Determine the [x, y] coordinate at the center of the cell enclosing the given text.  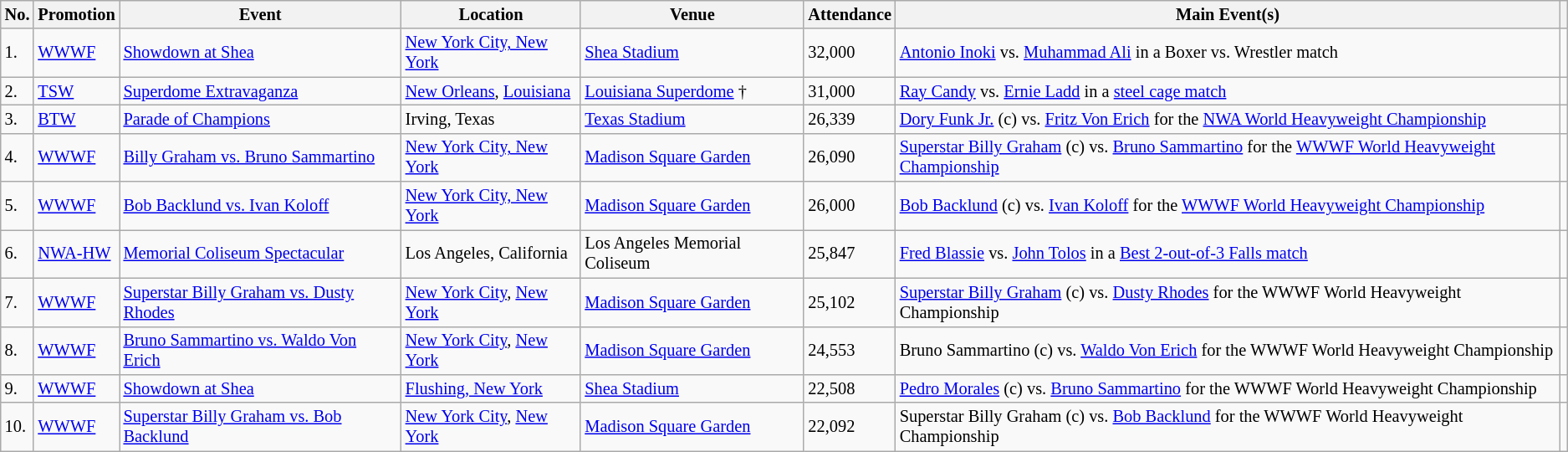
Los Angeles, California [492, 254]
NWA-HW [76, 254]
26,090 [850, 157]
26,339 [850, 119]
Venue [692, 14]
New Orleans, Louisiana [492, 91]
6. [18, 254]
Billy Graham vs. Bruno Sammartino [261, 157]
Superstar Billy Graham (c) vs. Bruno Sammartino for the WWWF World Heavyweight Championship [1228, 157]
Superstar Billy Graham (c) vs. Bob Backlund for the WWWF World Heavyweight Championship [1228, 427]
1. [18, 53]
31,000 [850, 91]
Bruno Sammartino vs. Waldo Von Erich [261, 351]
Fred Blassie vs. John Tolos in a Best 2-out-of-3 Falls match [1228, 254]
5. [18, 206]
10. [18, 427]
BTW [76, 119]
2. [18, 91]
Memorial Coliseum Spectacular [261, 254]
24,553 [850, 351]
Pedro Morales (c) vs. Bruno Sammartino for the WWWF World Heavyweight Championship [1228, 388]
22,508 [850, 388]
Superstar Billy Graham (c) vs. Dusty Rhodes for the WWWF World Heavyweight Championship [1228, 302]
Antonio Inoki vs. Muhammad Ali in a Boxer vs. Wrestler match [1228, 53]
Event [261, 14]
7. [18, 302]
26,000 [850, 206]
Bob Backlund vs. Ivan Koloff [261, 206]
Promotion [76, 14]
Parade of Champions [261, 119]
Location [492, 14]
Attendance [850, 14]
9. [18, 388]
25,102 [850, 302]
3. [18, 119]
Texas Stadium [692, 119]
Superdome Extravaganza [261, 91]
Superstar Billy Graham vs. Dusty Rhodes [261, 302]
22,092 [850, 427]
Flushing, New York [492, 388]
Irving, Texas [492, 119]
TSW [76, 91]
Superstar Billy Graham vs. Bob Backlund [261, 427]
Los Angeles Memorial Coliseum [692, 254]
No. [18, 14]
Bob Backlund (c) vs. Ivan Koloff for the WWWF World Heavyweight Championship [1228, 206]
Dory Funk Jr. (c) vs. Fritz Von Erich for the NWA World Heavyweight Championship [1228, 119]
Bruno Sammartino (c) vs. Waldo Von Erich for the WWWF World Heavyweight Championship [1228, 351]
32,000 [850, 53]
8. [18, 351]
Louisiana Superdome † [692, 91]
25,847 [850, 254]
Ray Candy vs. Ernie Ladd in a steel cage match [1228, 91]
Main Event(s) [1228, 14]
4. [18, 157]
